Output the [x, y] coordinate of the center of the cell containing the given text.  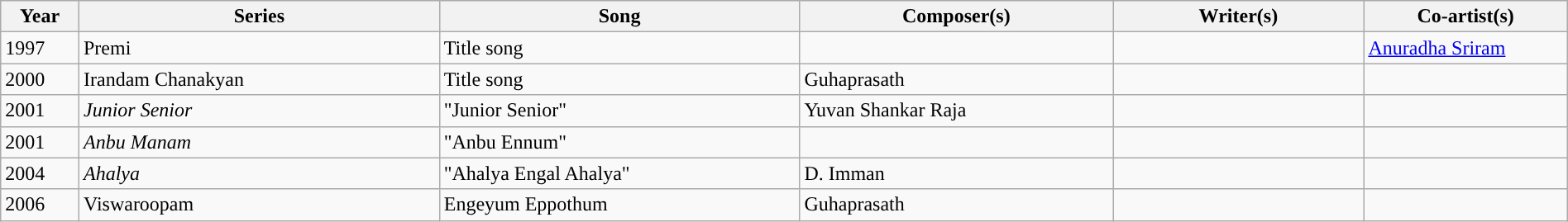
D. Imman [956, 173]
Irandam Chanakyan [259, 79]
Ahalya [259, 173]
Series [259, 17]
"Anbu Ennum" [619, 142]
Co-artist(s) [1465, 17]
Premi [259, 48]
Anuradha Sriram [1465, 48]
Yuvan Shankar Raja [956, 111]
2006 [40, 205]
Junior Senior [259, 111]
2004 [40, 173]
"Ahalya Engal Ahalya" [619, 173]
Year [40, 17]
Engeyum Eppothum [619, 205]
Composer(s) [956, 17]
Writer(s) [1239, 17]
"Junior Senior" [619, 111]
Anbu Manam [259, 142]
Song [619, 17]
Viswaroopam [259, 205]
1997 [40, 48]
2000 [40, 79]
